Provide the (X, Y) coordinate of the cell's center where the given text is located.  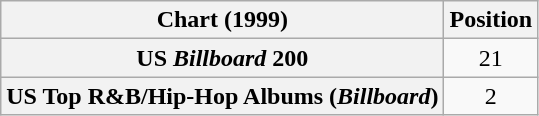
US Top R&B/Hip-Hop Albums (Billboard) (222, 96)
21 (491, 58)
2 (491, 96)
US Billboard 200 (222, 58)
Chart (1999) (222, 20)
Position (491, 20)
